Scan for the cell matching the given text and deliver its [x, y] coordinate at center. 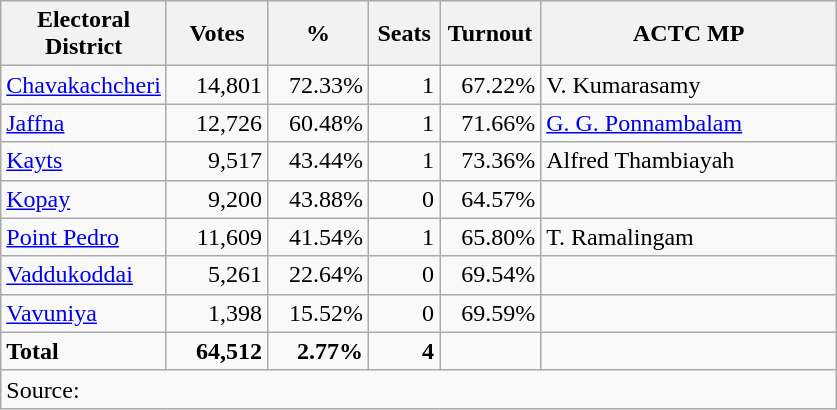
Vavuniya [84, 313]
41.54% [318, 237]
12,726 [216, 123]
43.88% [318, 199]
9,517 [216, 161]
71.66% [490, 123]
Jaffna [84, 123]
4 [404, 351]
Chavakachcheri [84, 85]
64,512 [216, 351]
Kayts [84, 161]
Votes [216, 34]
60.48% [318, 123]
Kopay [84, 199]
Alfred Thambiayah [689, 161]
22.64% [318, 275]
2.77% [318, 351]
Point Pedro [84, 237]
15.52% [318, 313]
69.54% [490, 275]
T. Ramalingam [689, 237]
V. Kumarasamy [689, 85]
73.36% [490, 161]
G. G. Ponnambalam [689, 123]
43.44% [318, 161]
Electoral District [84, 34]
65.80% [490, 237]
Total [84, 351]
% [318, 34]
Seats [404, 34]
Vaddukoddai [84, 275]
69.59% [490, 313]
14,801 [216, 85]
5,261 [216, 275]
ACTC MP [689, 34]
11,609 [216, 237]
64.57% [490, 199]
72.33% [318, 85]
1,398 [216, 313]
9,200 [216, 199]
67.22% [490, 85]
Source: [419, 389]
Turnout [490, 34]
